Determine the (X, Y) coordinate at the center of the cell enclosing the given text.  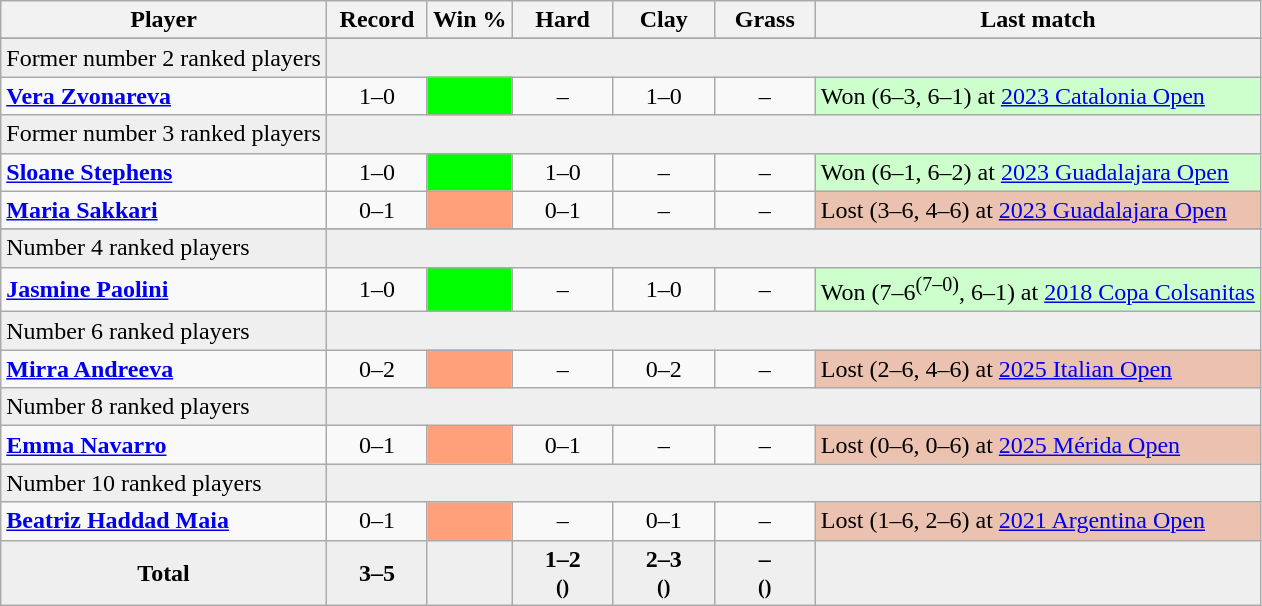
Number 6 ranked players (164, 331)
Lost (1–6, 2–6) at 2021 Argentina Open (1038, 521)
Jasmine Paolini (164, 290)
Sloane Stephens (164, 172)
Number 10 ranked players (164, 483)
Maria Sakkari (164, 210)
Won (7–6(7–0), 6–1) at 2018 Copa Colsanitas (1038, 290)
Lost (0–6, 0–6) at 2025 Mérida Open (1038, 445)
Total (164, 572)
Former number 3 ranked players (164, 134)
Beatriz Haddad Maia (164, 521)
Grass (764, 20)
Former number 2 ranked players (164, 58)
Win % (470, 20)
Number 4 ranked players (164, 248)
Number 8 ranked players (164, 407)
Last match (1038, 20)
Won (6–1, 6–2) at 2023 Guadalajara Open (1038, 172)
Record (376, 20)
Clay (664, 20)
– () (764, 572)
Mirra Andreeva (164, 369)
Hard (562, 20)
Player (164, 20)
Vera Zvonareva (164, 96)
Won (6–3, 6–1) at 2023 Catalonia Open (1038, 96)
3–5 (376, 572)
2–3 () (664, 572)
1–2 () (562, 572)
Emma Navarro (164, 445)
Lost (3–6, 4–6) at 2023 Guadalajara Open (1038, 210)
Lost (2–6, 4–6) at 2025 Italian Open (1038, 369)
